Locate the cell with the specified text and output its (x, y) center coordinate. 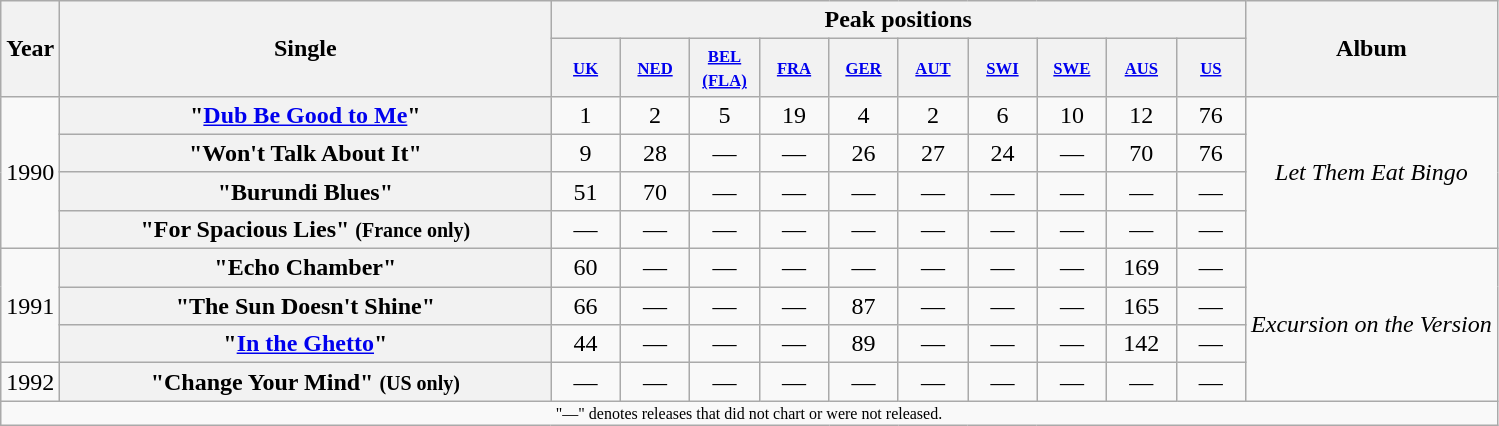
SWI (1002, 68)
"Echo Chamber" (306, 268)
Album (1372, 49)
9 (586, 153)
26 (864, 153)
1992 (30, 382)
24 (1002, 153)
AUS (1142, 68)
Let Them Eat Bingo (1372, 172)
Excursion on the Version (1372, 325)
"Won't Talk About It" (306, 153)
4 (864, 115)
28 (654, 153)
Peak positions (898, 20)
89 (864, 344)
66 (586, 306)
"The Sun Doesn't Shine" (306, 306)
51 (586, 191)
6 (1002, 115)
5 (724, 115)
AUT (932, 68)
UK (586, 68)
FRA (794, 68)
44 (586, 344)
"Burundi Blues" (306, 191)
"In the Ghetto" (306, 344)
12 (1142, 115)
27 (932, 153)
Single (306, 49)
1990 (30, 172)
NED (654, 68)
165 (1142, 306)
19 (794, 115)
10 (1072, 115)
"—" denotes releases that did not chart or were not released. (750, 413)
142 (1142, 344)
US (1210, 68)
87 (864, 306)
1991 (30, 306)
"Change Your Mind" (US only) (306, 382)
GER (864, 68)
1 (586, 115)
"For Spacious Lies" (France only) (306, 229)
60 (586, 268)
Year (30, 49)
"Dub Be Good to Me" (306, 115)
169 (1142, 268)
BEL(FLA) (724, 68)
SWE (1072, 68)
